Detect which cell encompasses the target text, then output its [X, Y] center coordinate. 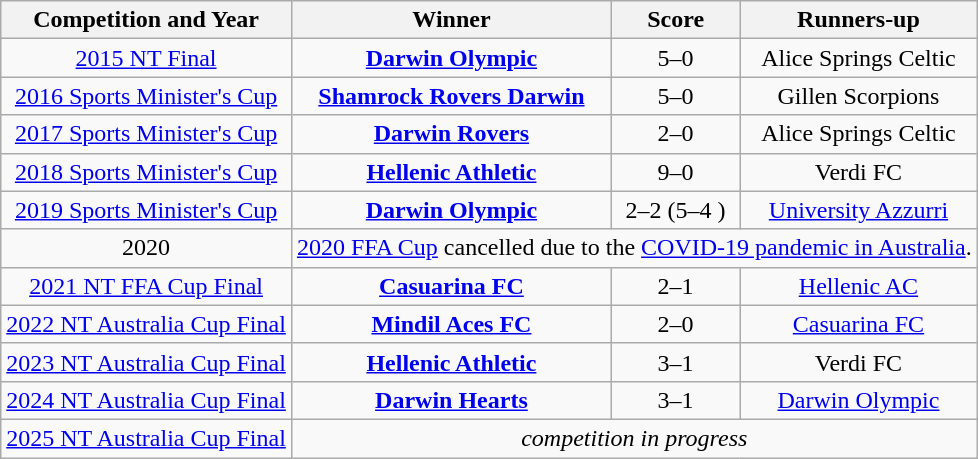
competition in progress [634, 438]
2020 [146, 248]
Runners-up [859, 20]
2–2 (5–4 ) [676, 210]
Darwin Hearts [451, 400]
Score [676, 20]
2022 NT Australia Cup Final [146, 324]
2025 NT Australia Cup Final [146, 438]
Darwin Rovers [451, 134]
2017 Sports Minister's Cup [146, 134]
2015 NT Final [146, 58]
9–0 [676, 172]
Gillen Scorpions [859, 96]
Hellenic AC [859, 286]
2024 NT Australia Cup Final [146, 400]
2020 FFA Cup cancelled due to the COVID-19 pandemic in Australia. [634, 248]
Mindil Aces FC [451, 324]
2023 NT Australia Cup Final [146, 362]
Shamrock Rovers Darwin [451, 96]
2019 Sports Minister's Cup [146, 210]
2016 Sports Minister's Cup [146, 96]
2021 NT FFA Cup Final [146, 286]
Winner [451, 20]
2–1 [676, 286]
University Azzurri [859, 210]
2018 Sports Minister's Cup [146, 172]
Competition and Year [146, 20]
